Capture the cell that displays the provided text and extract its (X, Y) central coordinate. 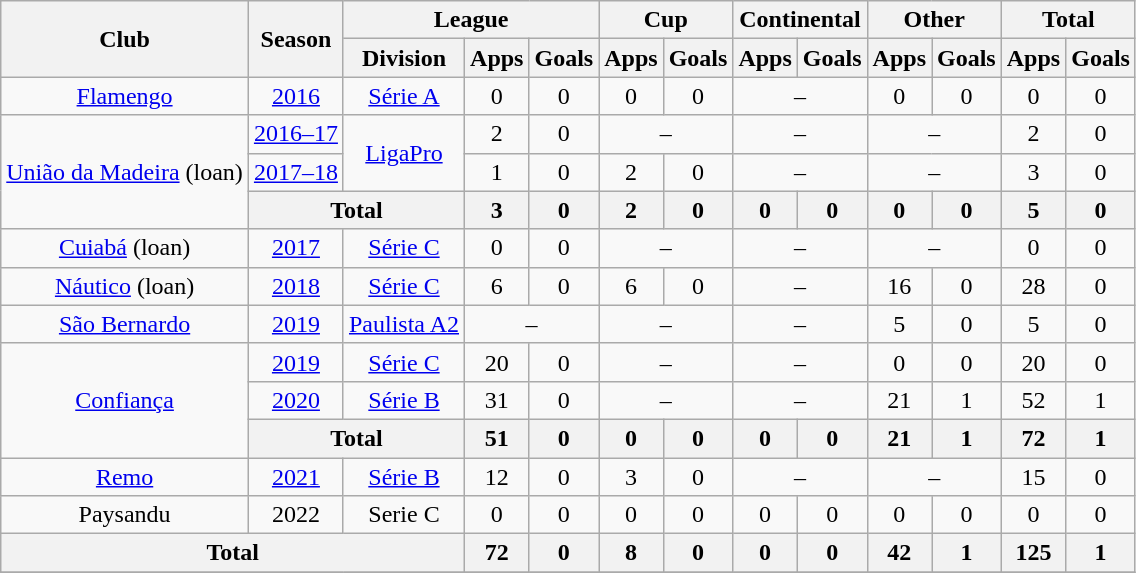
Paulista A2 (404, 324)
Season (296, 39)
2017 (296, 248)
52 (1033, 400)
28 (1033, 286)
42 (899, 553)
15 (1033, 477)
São Bernardo (125, 324)
Continental (800, 20)
Confiança (125, 400)
Other (934, 20)
2017–18 (296, 172)
Club (125, 39)
2018 (296, 286)
125 (1033, 553)
16 (899, 286)
2020 (296, 400)
31 (497, 400)
2016–17 (296, 134)
Cup (666, 20)
2021 (296, 477)
2022 (296, 515)
União da Madeira (loan) (125, 172)
Série A (404, 96)
Paysandu (125, 515)
Náutico (loan) (125, 286)
51 (497, 438)
8 (631, 553)
LigaPro (404, 153)
2016 (296, 96)
Division (404, 58)
Cuiabá (loan) (125, 248)
12 (497, 477)
Serie C (404, 515)
Flamengo (125, 96)
League (470, 20)
Remo (125, 477)
